Determine the [X, Y] coordinate at the center of the cell enclosing the given text.  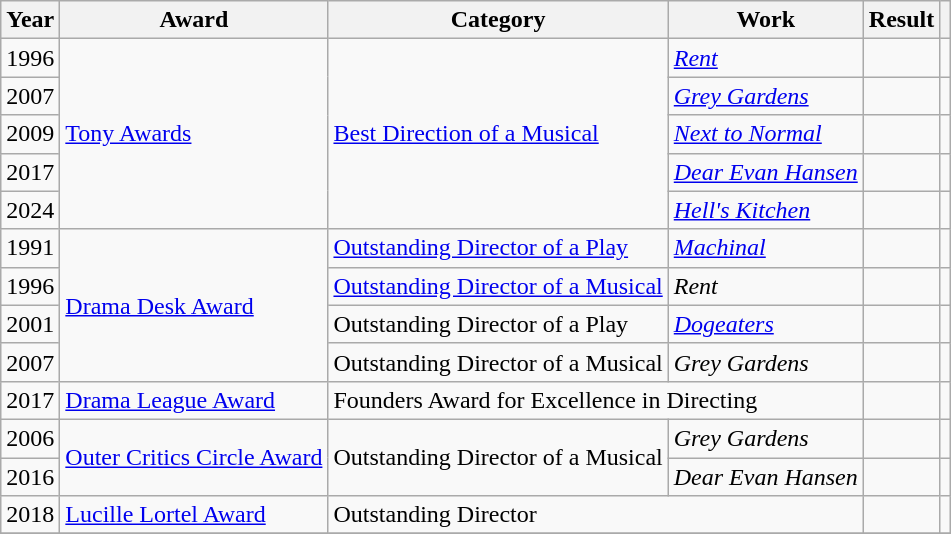
Next to Normal [766, 134]
2009 [30, 134]
Award [194, 20]
2024 [30, 210]
2006 [30, 438]
Year [30, 20]
Outer Critics Circle Award [194, 457]
1991 [30, 248]
Founders Award for Excellence in Directing [596, 400]
Hell's Kitchen [766, 210]
Machinal [766, 248]
2016 [30, 477]
Dogeaters [766, 324]
Work [766, 20]
2001 [30, 324]
Best Direction of a Musical [498, 134]
Outstanding Director [596, 515]
Drama Desk Award [194, 305]
Drama League Award [194, 400]
Result [901, 20]
Category [498, 20]
Tony Awards [194, 134]
2018 [30, 515]
Lucille Lortel Award [194, 515]
